Locate the cell with the specified text and output its (X, Y) center coordinate. 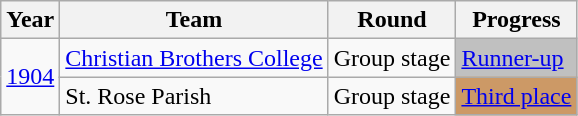
Round (392, 20)
Progress (516, 20)
Runner-up (516, 58)
Year (30, 20)
Third place (516, 96)
St. Rose Parish (194, 96)
Team (194, 20)
Christian Brothers College (194, 58)
1904 (30, 77)
